Return [x, y] of the center of cell containing provided text 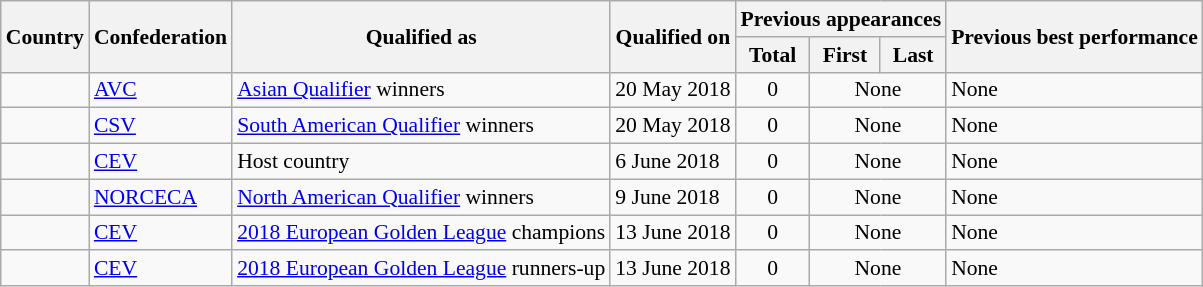
CSV [160, 126]
South American Qualifier winners [421, 126]
North American Qualifier winners [421, 197]
Country [45, 36]
Qualified on [672, 36]
NORCECA [160, 197]
6 June 2018 [672, 162]
9 June 2018 [672, 197]
Qualified as [421, 36]
AVC [160, 90]
Previous appearances [842, 19]
2018 European Golden League runners-up [421, 269]
Asian Qualifier winners [421, 90]
Total [773, 55]
Last [913, 55]
First [845, 55]
2018 European Golden League champions [421, 233]
Confederation [160, 36]
Host country [421, 162]
Previous best performance [1074, 36]
